Scan for the cell matching the given text and deliver its [X, Y] coordinate at center. 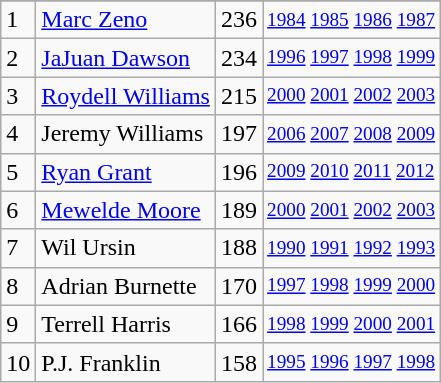
8 [18, 286]
5 [18, 172]
158 [238, 362]
Roydell Williams [126, 96]
Jeremy Williams [126, 134]
3 [18, 96]
2 [18, 58]
2006 2007 2008 2009 [352, 134]
1995 1996 1997 1998 [352, 362]
10 [18, 362]
P.J. Franklin [126, 362]
189 [238, 210]
170 [238, 286]
1997 1998 1999 2000 [352, 286]
236 [238, 20]
215 [238, 96]
1998 1999 2000 2001 [352, 324]
Marc Zeno [126, 20]
166 [238, 324]
188 [238, 248]
197 [238, 134]
Terrell Harris [126, 324]
2009 2010 2011 2012 [352, 172]
Wil Ursin [126, 248]
196 [238, 172]
6 [18, 210]
234 [238, 58]
Ryan Grant [126, 172]
9 [18, 324]
Mewelde Moore [126, 210]
4 [18, 134]
JaJuan Dawson [126, 58]
1990 1991 1992 1993 [352, 248]
Adrian Burnette [126, 286]
1 [18, 20]
1984 1985 1986 1987 [352, 20]
7 [18, 248]
1996 1997 1998 1999 [352, 58]
